Capture the cell that displays the provided text and extract its (x, y) central coordinate. 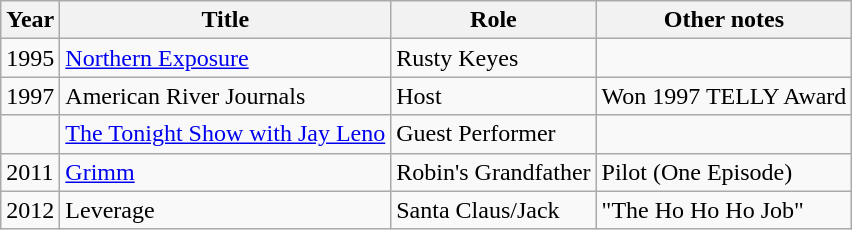
Year (30, 20)
Leverage (226, 210)
Won 1997 TELLY Award (724, 96)
Host (494, 96)
1995 (30, 58)
Role (494, 20)
Pilot (One Episode) (724, 172)
Title (226, 20)
Other notes (724, 20)
2012 (30, 210)
Robin's Grandfather (494, 172)
Guest Performer (494, 134)
Northern Exposure (226, 58)
"The Ho Ho Ho Job" (724, 210)
Santa Claus/Jack (494, 210)
Grimm (226, 172)
American River Journals (226, 96)
2011 (30, 172)
The Tonight Show with Jay Leno (226, 134)
1997 (30, 96)
Rusty Keyes (494, 58)
